For the text-containing cell, return its midpoint in (x, y) coordinate format. 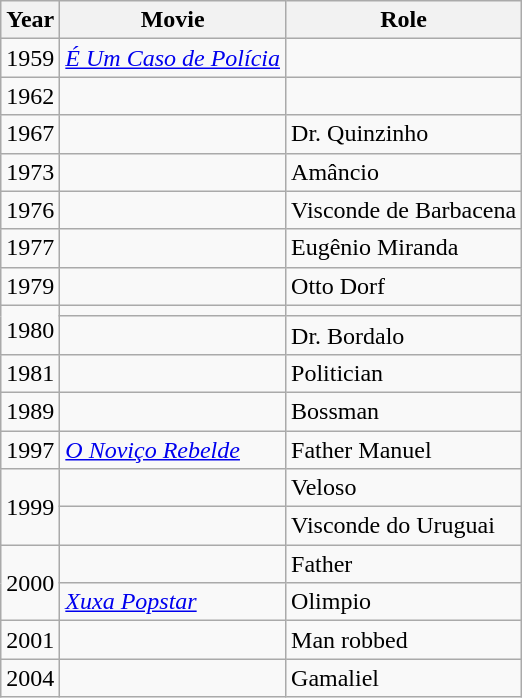
Otto Dorf (404, 286)
Visconde de Barbacena (404, 210)
1997 (30, 449)
1981 (30, 373)
Gamaliel (404, 678)
Bossman (404, 411)
Visconde do Uruguai (404, 526)
1999 (30, 507)
1979 (30, 286)
Xuxa Popstar (173, 602)
Man robbed (404, 640)
Dr. Bordalo (404, 335)
Veloso (404, 488)
Year (30, 20)
Dr. Quinzinho (404, 134)
Role (404, 20)
O Noviço Rebelde (173, 449)
Father Manuel (404, 449)
1977 (30, 248)
2001 (30, 640)
Politician (404, 373)
Father (404, 564)
2004 (30, 678)
1962 (30, 96)
Olimpio (404, 602)
2000 (30, 583)
1976 (30, 210)
1980 (30, 330)
1989 (30, 411)
1967 (30, 134)
1973 (30, 172)
1959 (30, 58)
Eugênio Miranda (404, 248)
Movie (173, 20)
Amâncio (404, 172)
É Um Caso de Polícia (173, 58)
